Output the [X, Y] coordinate of the center of the cell containing the given text.  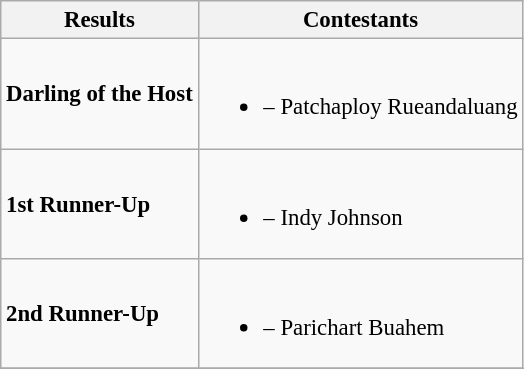
1st Runner-Up [100, 204]
Contestants [360, 20]
– Parichart Buahem [360, 314]
– Patchaploy Rueandaluang [360, 94]
Darling of the Host [100, 94]
Results [100, 20]
2nd Runner-Up [100, 314]
– Indy Johnson [360, 204]
